Detect which cell encompasses the target text, then output its (X, Y) center coordinate. 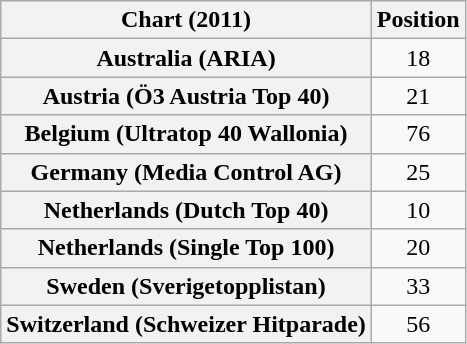
Switzerland (Schweizer Hitparade) (186, 324)
Position (418, 20)
Belgium (Ultratop 40 Wallonia) (186, 134)
20 (418, 248)
21 (418, 96)
Netherlands (Dutch Top 40) (186, 210)
10 (418, 210)
56 (418, 324)
Sweden (Sverigetopplistan) (186, 286)
76 (418, 134)
Australia (ARIA) (186, 58)
33 (418, 286)
25 (418, 172)
18 (418, 58)
Chart (2011) (186, 20)
Germany (Media Control AG) (186, 172)
Austria (Ö3 Austria Top 40) (186, 96)
Netherlands (Single Top 100) (186, 248)
